Return the [x, y] coordinate for the center point of the cell that contains the specified text.  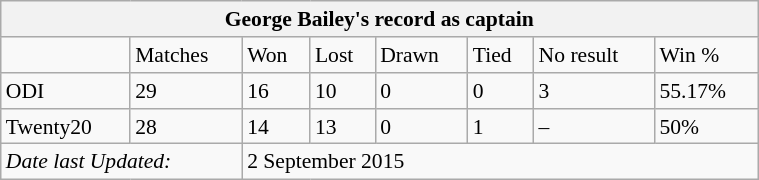
13 [342, 126]
28 [186, 126]
Drawn [422, 55]
No result [594, 55]
55.17% [706, 91]
Lost [342, 55]
3 [594, 91]
1 [501, 126]
Date last Updated: [122, 162]
George Bailey's record as captain [380, 19]
Matches [186, 55]
Win % [706, 55]
Twenty20 [66, 126]
10 [342, 91]
Tied [501, 55]
2 September 2015 [500, 162]
29 [186, 91]
16 [276, 91]
50% [706, 126]
– [594, 126]
14 [276, 126]
ODI [66, 91]
Won [276, 55]
